Extract the [X, Y] coordinate from the center of the cell holding the provided text.  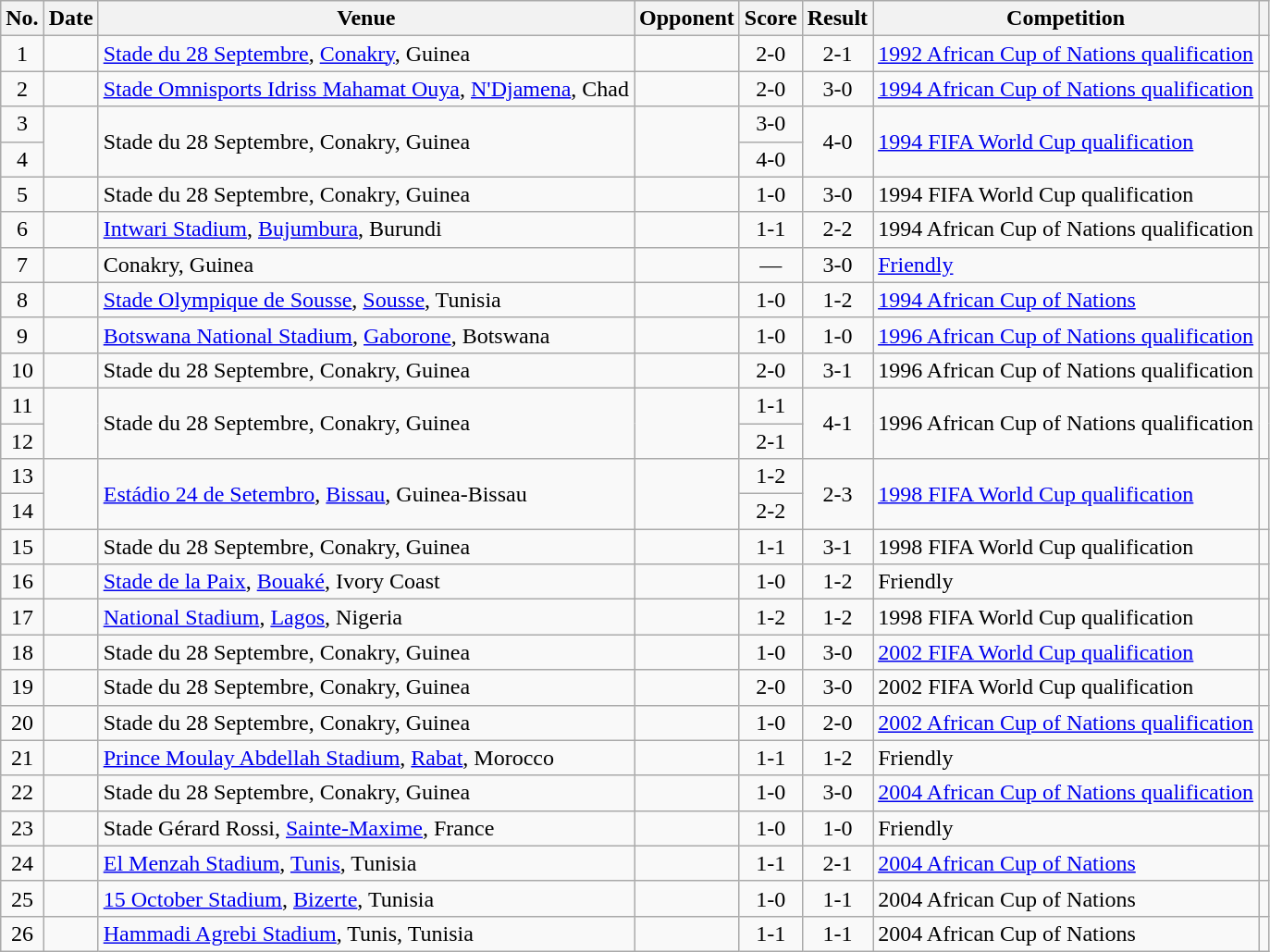
1 [22, 54]
Stade Omnisports Idriss Mahamat Ouya, N'Djamena, Chad [366, 89]
13 [22, 476]
Score [771, 19]
2 [22, 89]
11 [22, 405]
Estádio 24 de Setembro, Bissau, Guinea-Bissau [366, 494]
1994 African Cup of Nations [1066, 300]
5 [22, 194]
2004 African Cup of Nations qualification [1066, 793]
— [771, 265]
Venue [366, 19]
4-1 [837, 423]
8 [22, 300]
Conakry, Guinea [366, 265]
1992 African Cup of Nations qualification [1066, 54]
4 [22, 159]
National Stadium, Lagos, Nigeria [366, 617]
3 [22, 124]
23 [22, 828]
20 [22, 723]
26 [22, 933]
Hammadi Agrebi Stadium, Tunis, Tunisia [366, 933]
2-3 [837, 494]
19 [22, 687]
El Menzah Stadium, Tunis, Tunisia [366, 863]
22 [22, 793]
Intwari Stadium, Bujumbura, Burundi [366, 229]
14 [22, 512]
25 [22, 898]
15 October Stadium, Bizerte, Tunisia [366, 898]
2002 African Cup of Nations qualification [1066, 723]
10 [22, 370]
24 [22, 863]
Stade Gérard Rossi, Sainte-Maxime, France [366, 828]
17 [22, 617]
15 [22, 547]
16 [22, 582]
Opponent [687, 19]
7 [22, 265]
6 [22, 229]
Stade de la Paix, Bouaké, Ivory Coast [366, 582]
12 [22, 441]
18 [22, 652]
21 [22, 758]
Date [70, 19]
Botswana National Stadium, Gaborone, Botswana [366, 335]
No. [22, 19]
Prince Moulay Abdellah Stadium, Rabat, Morocco [366, 758]
Stade Olympique de Sousse, Sousse, Tunisia [366, 300]
Result [837, 19]
Competition [1066, 19]
9 [22, 335]
